Detect which cell encompasses the target text, then output its (x, y) center coordinate. 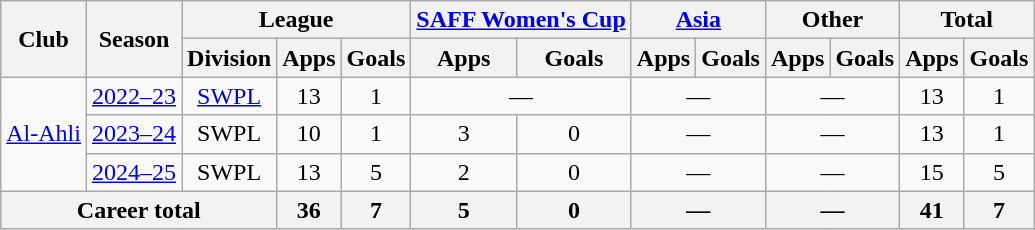
Al-Ahli (44, 134)
2 (464, 172)
Club (44, 39)
Other (832, 20)
36 (309, 210)
2023–24 (134, 134)
Career total (139, 210)
Division (230, 58)
3 (464, 134)
2022–23 (134, 96)
41 (932, 210)
10 (309, 134)
SAFF Women's Cup (521, 20)
Total (967, 20)
Asia (698, 20)
Season (134, 39)
League (296, 20)
15 (932, 172)
2024–25 (134, 172)
